Provide the [X, Y] coordinate of the cell's center where the given text is located.  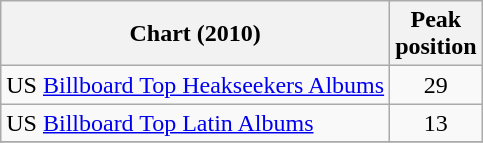
13 [436, 123]
US Billboard Top Heakseekers Albums [196, 85]
Chart (2010) [196, 34]
US Billboard Top Latin Albums [196, 123]
29 [436, 85]
Peakposition [436, 34]
